Output the [X, Y] coordinate of the center of the cell containing the given text.  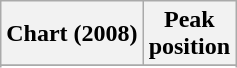
Chart (2008) [72, 34]
Peakposition [189, 34]
